From the cell containing the given text, extract its center point as [x, y] coordinate. 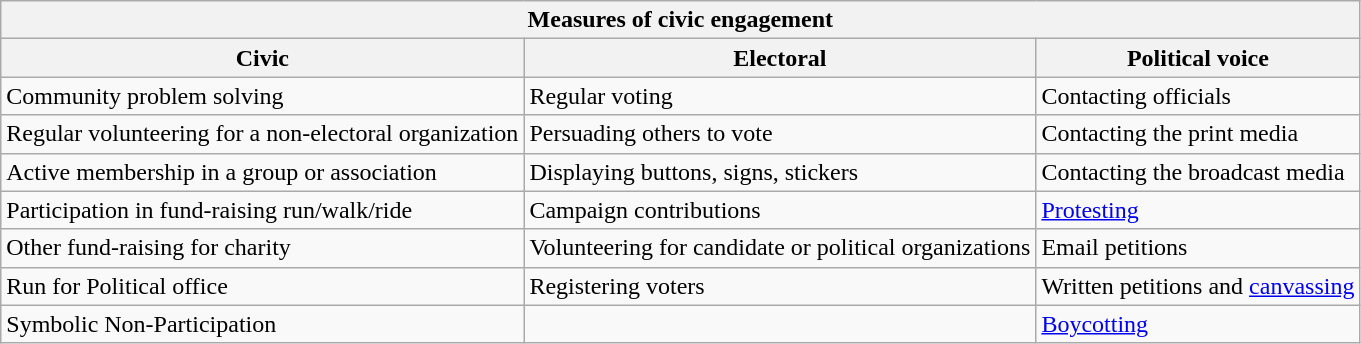
Volunteering for candidate or political organizations [780, 248]
Electoral [780, 58]
Symbolic Non-Participation [262, 324]
Regular volunteering for a non-electoral organization [262, 134]
Community problem solving [262, 96]
Civic [262, 58]
Run for Political office [262, 286]
Active membership in a group or association [262, 172]
Written petitions and canvassing [1198, 286]
Registering voters [780, 286]
Measures of civic engagement [680, 20]
Participation in fund-raising run/walk/ride [262, 210]
Email petitions [1198, 248]
Contacting the print media [1198, 134]
Political voice [1198, 58]
Regular voting [780, 96]
Displaying buttons, signs, stickers [780, 172]
Persuading others to vote [780, 134]
Contacting the broadcast media [1198, 172]
Contacting officials [1198, 96]
Protesting [1198, 210]
Other fund-raising for charity [262, 248]
Campaign contributions [780, 210]
Boycotting [1198, 324]
